Search for the cell housing the specified text and yield its (X, Y) center coordinate. 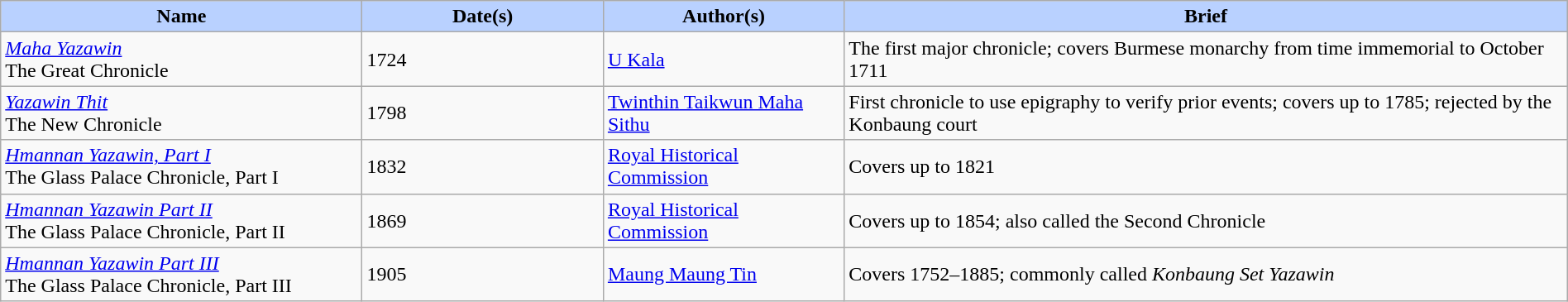
Hmannan Yazawin Part II The Glass Palace Chronicle, Part II (182, 220)
Twinthin Taikwun Maha Sithu (723, 113)
Hmannan Yazawin, Part I The Glass Palace Chronicle, Part I (182, 167)
The first major chronicle; covers Burmese monarchy from time immemorial to October 1711 (1206, 60)
First chronicle to use epigraphy to verify prior events; covers up to 1785; rejected by the Konbaung court (1206, 113)
Date(s) (483, 17)
Name (182, 17)
Covers up to 1854; also called the Second Chronicle (1206, 220)
Hmannan Yazawin Part III The Glass Palace Chronicle, Part III (182, 275)
1832 (483, 167)
Covers 1752–1885; commonly called Konbaung Set Yazawin (1206, 275)
1724 (483, 60)
Yazawin Thit The New Chronicle (182, 113)
Maung Maung Tin (723, 275)
1869 (483, 220)
Maha Yazawin The Great Chronicle (182, 60)
1905 (483, 275)
U Kala (723, 60)
Covers up to 1821 (1206, 167)
Brief (1206, 17)
1798 (483, 113)
Author(s) (723, 17)
